Pinpoint the cell where the given text exists, returning its [X, Y] midpoint coordinate. 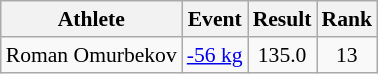
Event [215, 19]
-56 kg [215, 55]
Athlete [92, 19]
135.0 [282, 55]
Rank [348, 19]
Roman Omurbekov [92, 55]
Result [282, 19]
13 [348, 55]
